Extract the (X, Y) coordinate from the center of the cell holding the provided text.  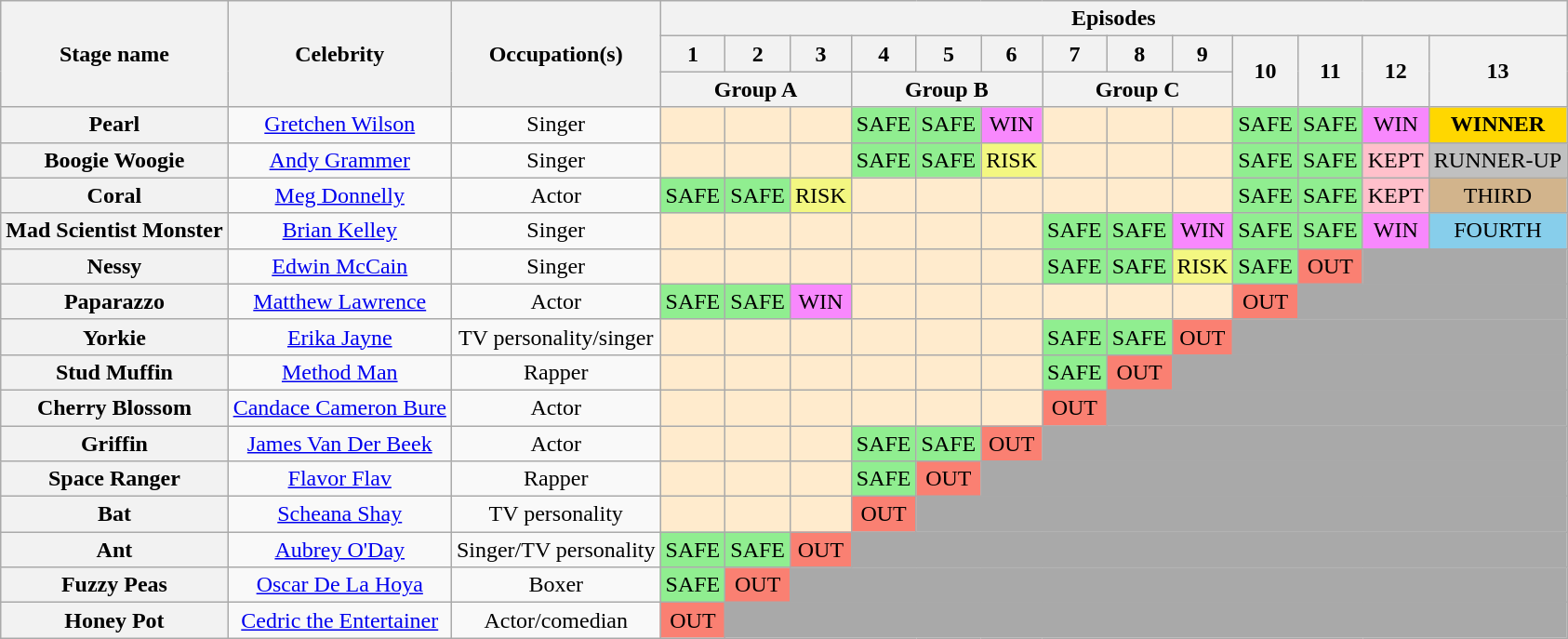
Scheana Shay (339, 514)
Mad Scientist Monster (114, 231)
12 (1395, 72)
Bat (114, 514)
6 (1012, 54)
Andy Grammer (339, 160)
13 (1497, 72)
Aubrey O'Day (339, 550)
Actor/comedian (556, 620)
WINNER (1497, 125)
Ant (114, 550)
Cherry Blossom (114, 407)
Oscar De La Hoya (339, 585)
TV personality (556, 514)
Space Ranger (114, 479)
Celebrity (339, 54)
Group B (947, 89)
Honey Pot (114, 620)
Singer/TV personality (556, 550)
James Van Der Beek (339, 444)
Fuzzy Peas (114, 585)
Nessy (114, 266)
2 (758, 54)
Group C (1136, 89)
1 (693, 54)
Paparazzo (114, 301)
Episodes (1114, 19)
7 (1074, 54)
Brian Kelley (339, 231)
FOURTH (1497, 231)
3 (821, 54)
Griffin (114, 444)
Stud Muffin (114, 372)
Occupation(s) (556, 54)
Group A (755, 89)
THIRD (1497, 195)
5 (949, 54)
8 (1139, 54)
Stage name (114, 54)
11 (1330, 72)
4 (884, 54)
Pearl (114, 125)
Boxer (556, 585)
RUNNER-UP (1497, 160)
Yorkie (114, 337)
TV personality/singer (556, 337)
Matthew Lawrence (339, 301)
Candace Cameron Bure (339, 407)
Edwin McCain (339, 266)
Cedric the Entertainer (339, 620)
Flavor Flav (339, 479)
10 (1266, 72)
Coral (114, 195)
9 (1203, 54)
Meg Donnelly (339, 195)
Boogie Woogie (114, 160)
Method Man (339, 372)
Gretchen Wilson (339, 125)
Erika Jayne (339, 337)
